Capture the cell that displays the provided text and extract its (X, Y) central coordinate. 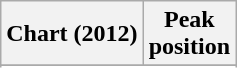
Peakposition (189, 34)
Chart (2012) (72, 34)
